From the cell containing the given text, extract its center point as (X, Y) coordinate. 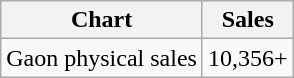
Gaon physical sales (102, 58)
10,356+ (248, 58)
Sales (248, 20)
Chart (102, 20)
